Find where the given text appears and provide that cell's center as (X, Y) coordinate. 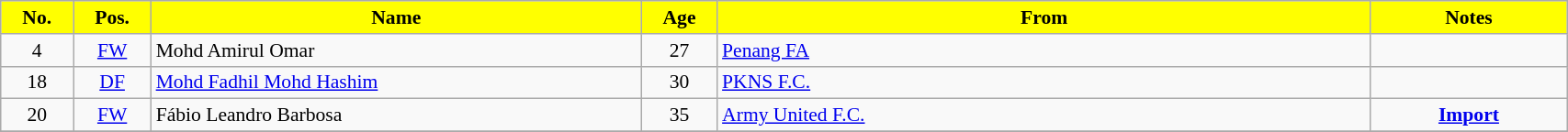
Mohd Fadhil Mohd Hashim (397, 82)
Pos. (112, 17)
Import (1468, 115)
Name (397, 17)
Army United F.C. (1043, 115)
Age (680, 17)
Notes (1468, 17)
30 (680, 82)
4 (37, 50)
20 (37, 115)
Penang FA (1043, 50)
DF (112, 82)
Mohd Amirul Omar (397, 50)
PKNS F.C. (1043, 82)
27 (680, 50)
18 (37, 82)
35 (680, 115)
No. (37, 17)
Fábio Leandro Barbosa (397, 115)
From (1043, 17)
